For the text-containing cell, return its midpoint in (X, Y) coordinate format. 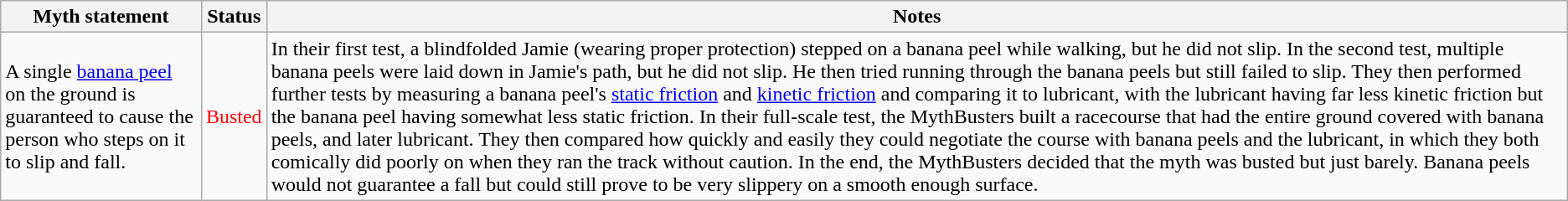
Notes (916, 17)
Status (234, 17)
A single banana peel on the ground is guaranteed to cause the person who steps on it to slip and fall. (101, 116)
Busted (234, 116)
Myth statement (101, 17)
